Capture the cell that displays the provided text and extract its [X, Y] central coordinate. 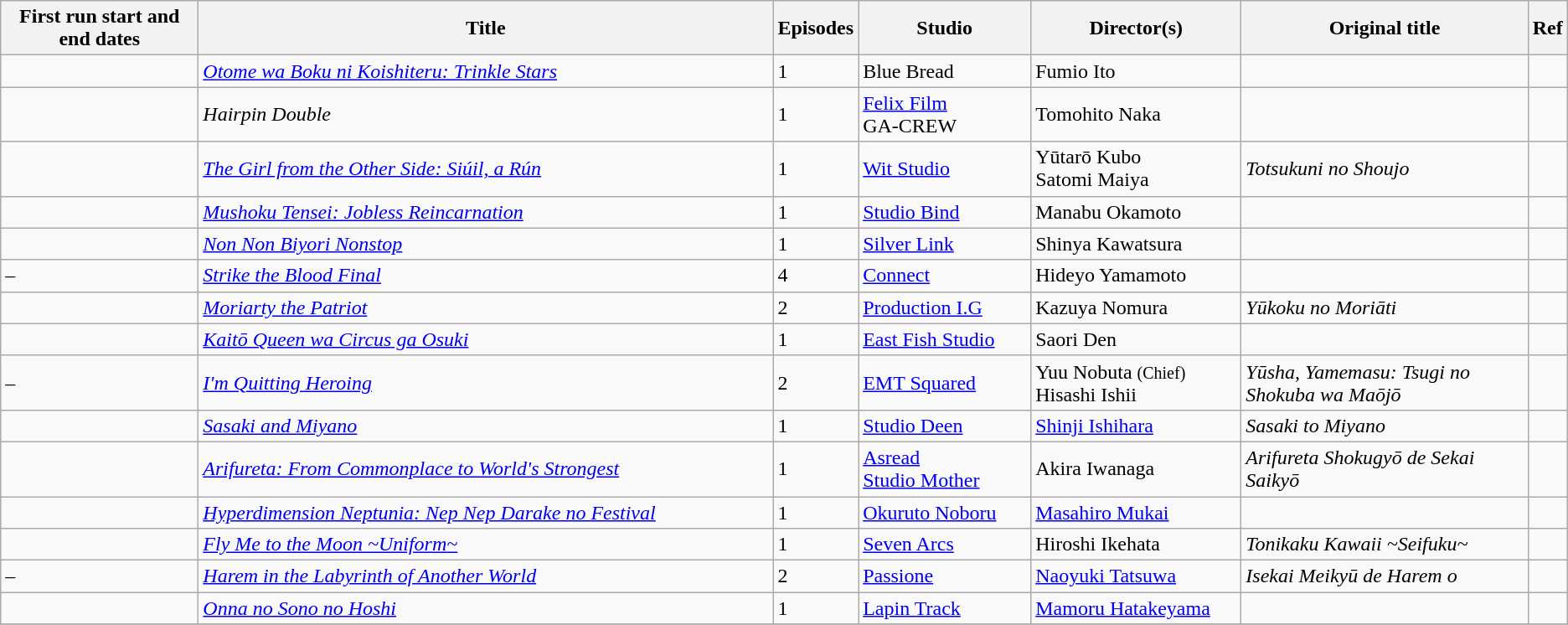
Shinji Ishihara [1136, 426]
Manabu Okamoto [1136, 212]
Hyperdimension Neptunia: Nep Nep Darake no Festival [486, 512]
Lapin Track [945, 608]
First run start and end dates [100, 28]
Wit Studio [945, 169]
Ref [1548, 28]
Director(s) [1136, 28]
Saori Den [1136, 339]
Tonikaku Kawaii ~Seifuku~ [1385, 545]
Connect [945, 276]
Totsukuni no Shoujo [1385, 169]
Otome wa Boku ni Koishiteru: Trinkle Stars [486, 71]
Episodes [816, 28]
Fly Me to the Moon ~Uniform~ [486, 545]
4 [816, 276]
Masahiro Mukai [1136, 512]
Blue Bread [945, 71]
Harem in the Labyrinth of Another World [486, 576]
Fumio Ito [1136, 71]
Yūsha, Yamemasu: Tsugi no Shokuba wa Maōjō [1385, 382]
Shinya Kawatsura [1136, 244]
Arifureta Shokugyō de Sekai Saikyō [1385, 469]
Kaitō Queen wa Circus ga Osuki [486, 339]
Isekai Meikyū de Harem o [1385, 576]
Okuruto Noboru [945, 512]
Arifureta: From Commonplace to World's Strongest [486, 469]
Studio Bind [945, 212]
Original title [1385, 28]
Strike the Blood Final [486, 276]
Seven Arcs [945, 545]
Tomohito Naka [1136, 114]
Yuu Nobuta (Chief)Hisashi Ishii [1136, 382]
Production I.G [945, 307]
Studio [945, 28]
Sasaki and Miyano [486, 426]
Felix FilmGA-CREW [945, 114]
Mushoku Tensei: Jobless Reincarnation [486, 212]
I'm Quitting Heroing [486, 382]
Kazuya Nomura [1136, 307]
Studio Deen [945, 426]
The Girl from the Other Side: Siúil, a Rún [486, 169]
Yūtarō KuboSatomi Maiya [1136, 169]
Akira Iwanaga [1136, 469]
East Fish Studio [945, 339]
Naoyuki Tatsuwa [1136, 576]
Hairpin Double [486, 114]
EMT Squared [945, 382]
Passione [945, 576]
Onna no Sono no Hoshi [486, 608]
Yūkoku no Moriāti [1385, 307]
Silver Link [945, 244]
Non Non Biyori Nonstop [486, 244]
Sasaki to Miyano [1385, 426]
AsreadStudio Mother [945, 469]
Moriarty the Patriot [486, 307]
Hiroshi Ikehata [1136, 545]
Hideyo Yamamoto [1136, 276]
Title [486, 28]
Mamoru Hatakeyama [1136, 608]
